Pinpoint the cell where the given text exists, returning its (X, Y) midpoint coordinate. 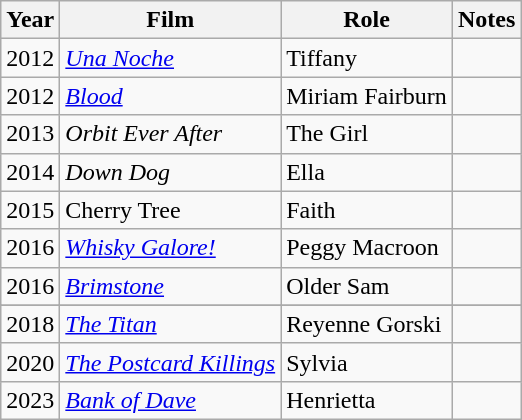
Orbit Ever After (170, 134)
Down Dog (170, 172)
Notes (486, 20)
Older Sam (367, 286)
Blood (170, 96)
Year (30, 20)
Reyenne Gorski (367, 324)
The Titan (170, 324)
2013 (30, 134)
2014 (30, 172)
Bank of Dave (170, 400)
Miriam Fairburn (367, 96)
Brimstone (170, 286)
Faith (367, 210)
Whisky Galore! (170, 248)
The Girl (367, 134)
Peggy Macroon (367, 248)
2018 (30, 324)
Tiffany (367, 58)
Sylvia (367, 362)
2023 (30, 400)
2015 (30, 210)
2020 (30, 362)
Una Noche (170, 58)
Ella (367, 172)
Henrietta (367, 400)
Role (367, 20)
Film (170, 20)
The Postcard Killings (170, 362)
Cherry Tree (170, 210)
